Detect which cell encompasses the target text, then output its [x, y] center coordinate. 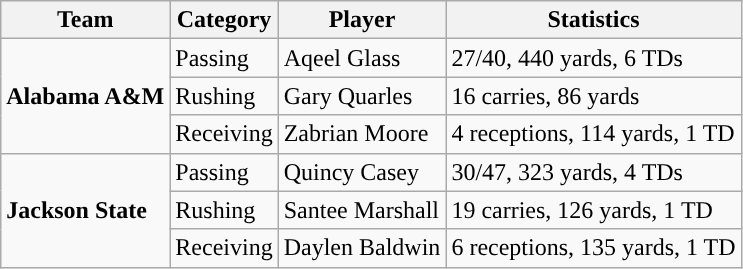
16 carries, 86 yards [594, 96]
Team [86, 20]
Alabama A&M [86, 96]
Jackson State [86, 210]
27/40, 440 yards, 6 TDs [594, 58]
4 receptions, 114 yards, 1 TD [594, 134]
Quincy Casey [362, 172]
Zabrian Moore [362, 134]
Daylen Baldwin [362, 248]
Category [224, 20]
Santee Marshall [362, 210]
Gary Quarles [362, 96]
19 carries, 126 yards, 1 TD [594, 210]
6 receptions, 135 yards, 1 TD [594, 248]
Aqeel Glass [362, 58]
30/47, 323 yards, 4 TDs [594, 172]
Player [362, 20]
Statistics [594, 20]
